Determine the (x, y) coordinate at the center of the cell enclosing the given text.  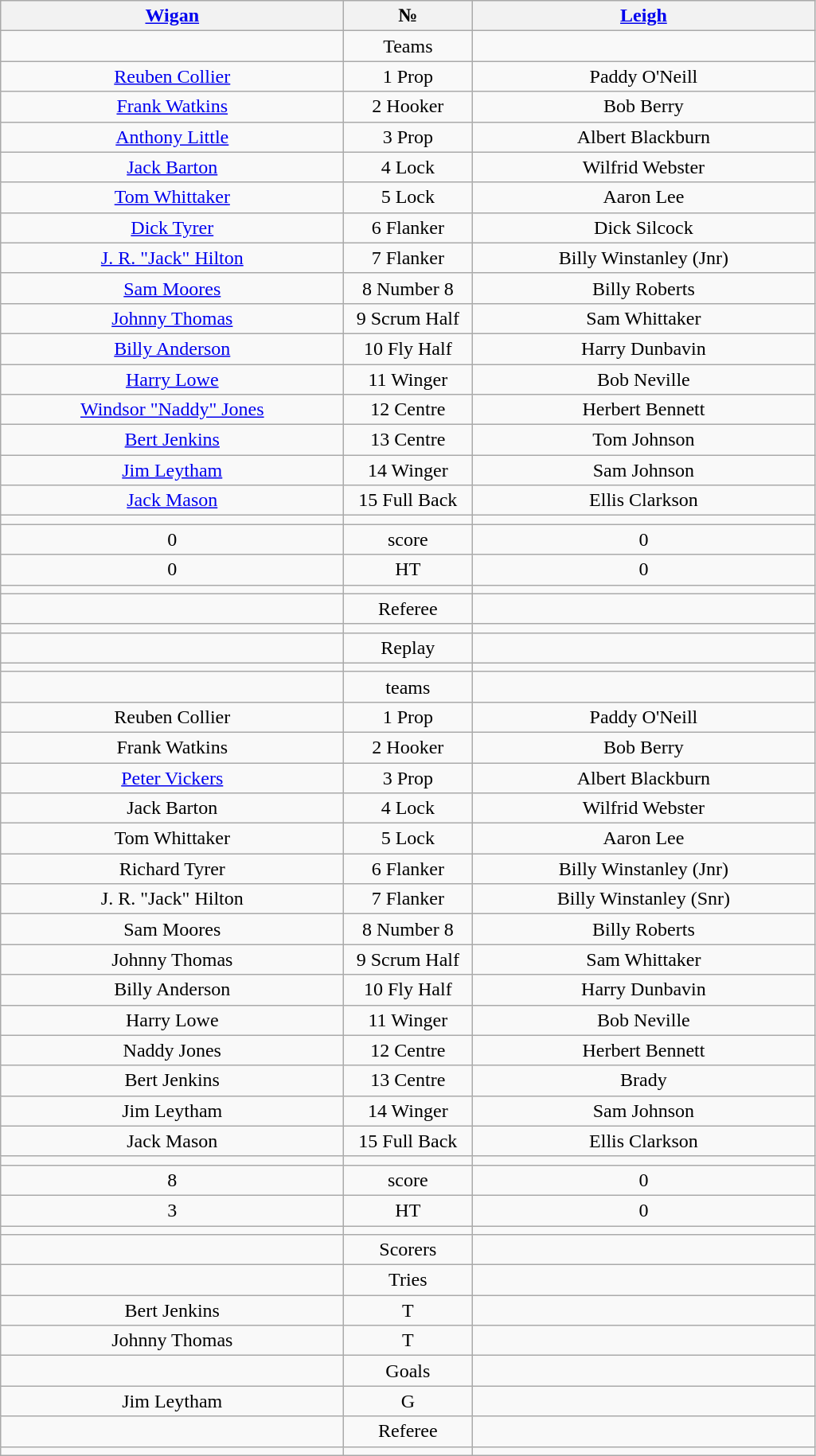
Dick Tyrer (172, 228)
Wigan (172, 16)
Brady (643, 1080)
Anthony Little (172, 137)
8 (172, 1180)
Windsor "Naddy" Jones (172, 410)
Teams (408, 46)
Richard Tyrer (172, 869)
Scorers (408, 1250)
G (408, 1401)
Goals (408, 1371)
3 (172, 1210)
Replay (408, 648)
Dick Silcock (643, 228)
Billy Winstanley (Snr) (643, 899)
№ (408, 16)
teams (408, 687)
Peter Vickers (172, 777)
Leigh (643, 16)
Tries (408, 1280)
Naddy Jones (172, 1050)
Tom Johnson (643, 440)
